Return (x, y) of the center of cell containing provided text 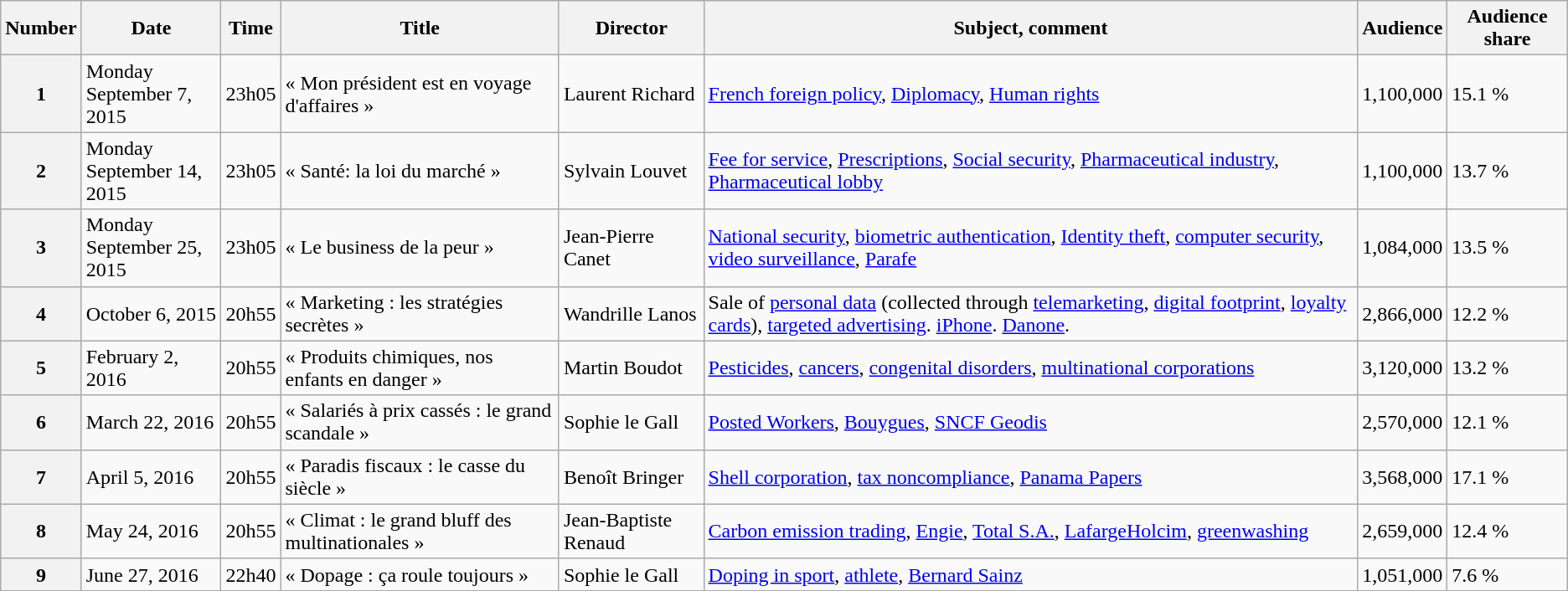
2 (41, 171)
15.1 % (1508, 94)
French foreign policy, Diplomacy, Human rights (1030, 94)
Carbon emission trading, Engie, Total S.A., LafargeHolcim, greenwashing (1030, 531)
3,120,000 (1402, 368)
MondaySeptember 14, 2015 (151, 171)
1 (41, 94)
6 (41, 422)
« Climat : le grand bluff des multinationales » (420, 531)
Jean-Pierre Canet (632, 248)
2,570,000 (1402, 422)
October 6, 2015 (151, 313)
Number (41, 28)
7 (41, 477)
« Produits chimiques, nos enfants en danger » (420, 368)
« Paradis fiscaux : le casse du siècle » (420, 477)
Wandrille Lanos (632, 313)
17.1 % (1508, 477)
13.5 % (1508, 248)
2,659,000 (1402, 531)
5 (41, 368)
9 (41, 574)
Time (251, 28)
Audience (1402, 28)
« Le business de la peur » (420, 248)
June 27, 2016 (151, 574)
MondaySeptember 25, 2015 (151, 248)
Doping in sport, athlete, Bernard Sainz (1030, 574)
Audience share (1508, 28)
April 5, 2016 (151, 477)
2,866,000 (1402, 313)
1,084,000 (1402, 248)
4 (41, 313)
Sale of personal data (collected through telemarketing, digital footprint, loyalty cards), targeted advertising. iPhone. Danone. (1030, 313)
« Dopage : ça roule toujours » (420, 574)
National security, biometric authentication, Identity theft, computer security, video surveillance, Parafe (1030, 248)
Martin Boudot (632, 368)
12.1 % (1508, 422)
12.4 % (1508, 531)
Jean-Baptiste Renaud (632, 531)
May 24, 2016 (151, 531)
Laurent Richard (632, 94)
Director (632, 28)
March 22, 2016 (151, 422)
Subject, comment (1030, 28)
13.2 % (1508, 368)
MondaySeptember 7, 2015 (151, 94)
7.6 % (1508, 574)
22h40 (251, 574)
13.7 % (1508, 171)
8 (41, 531)
3 (41, 248)
« Salariés à prix cassés : le grand scandale » (420, 422)
12.2 % (1508, 313)
Shell corporation, tax noncompliance, Panama Papers (1030, 477)
3,568,000 (1402, 477)
Date (151, 28)
Benoît Bringer (632, 477)
1,051,000 (1402, 574)
February 2, 2016 (151, 368)
Pesticides, cancers, congenital disorders, multinational corporations (1030, 368)
Posted Workers, Bouygues, SNCF Geodis (1030, 422)
Fee for service, Prescriptions, Social security, Pharmaceutical industry, Pharmaceutical lobby (1030, 171)
Title (420, 28)
« Mon président est en voyage d'affaires » (420, 94)
« Marketing : les stratégies secrètes » (420, 313)
Sylvain Louvet (632, 171)
« Santé: la loi du marché » (420, 171)
